Scan for the cell matching the given text and deliver its (x, y) coordinate at center. 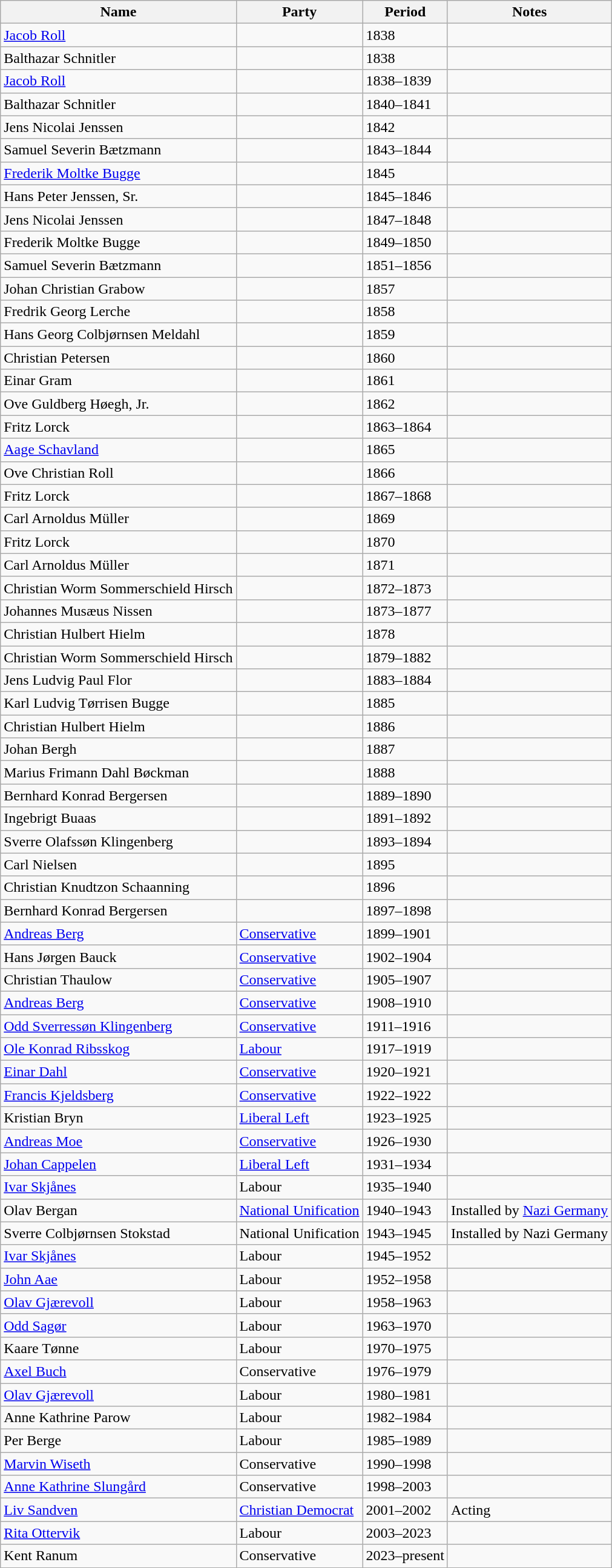
1896 (405, 888)
Jens Ludvig Paul Flor (119, 680)
Ove Guldberg Høegh, Jr. (119, 404)
1895 (405, 865)
Liv Sandven (119, 1510)
1952–1958 (405, 1279)
1862 (405, 404)
1865 (405, 450)
Party (299, 12)
Francis Kjeldsberg (119, 1095)
1858 (405, 312)
Johan Cappelen (119, 1164)
Aage Schavland (119, 450)
Ove Christian Roll (119, 473)
2001–2002 (405, 1510)
1849–1850 (405, 242)
1923–1925 (405, 1118)
1926–1930 (405, 1141)
Anne Kathrine Slungård (119, 1487)
1891–1892 (405, 819)
Marius Frimann Dahl Bøckman (119, 772)
1883–1884 (405, 680)
Odd Sagør (119, 1325)
Name (119, 12)
1908–1910 (405, 1003)
Christian Knudtzon Schaanning (119, 888)
Acting (529, 1510)
Christian Democrat (299, 1510)
1845 (405, 173)
1940–1943 (405, 1210)
1888 (405, 772)
1902–1904 (405, 957)
1851–1856 (405, 265)
1879–1882 (405, 657)
1976–1979 (405, 1371)
Fredrik Georg Lerche (119, 312)
1889–1890 (405, 796)
1873–1877 (405, 611)
1897–1898 (405, 911)
1886 (405, 726)
Anne Kathrine Parow (119, 1418)
1911–1916 (405, 1026)
1842 (405, 127)
1990–1998 (405, 1464)
1847–1848 (405, 219)
1982–1984 (405, 1418)
Kristian Bryn (119, 1118)
1905–1907 (405, 980)
1893–1894 (405, 842)
1899–1901 (405, 934)
1845–1846 (405, 196)
Olav Bergan (119, 1210)
Rita Ottervik (119, 1533)
Einar Dahl (119, 1072)
1985–1989 (405, 1441)
John Aae (119, 1279)
1867–1868 (405, 496)
Sverre Olafssøn Klingenberg (119, 842)
1945–1952 (405, 1256)
Karl Ludvig Tørrisen Bugge (119, 703)
1931–1934 (405, 1164)
1869 (405, 519)
1998–2003 (405, 1487)
1943–1945 (405, 1233)
Ole Konrad Ribsskog (119, 1049)
Axel Buch (119, 1371)
1859 (405, 335)
1958–1963 (405, 1302)
Andreas Moe (119, 1141)
1963–1970 (405, 1325)
1840–1841 (405, 104)
Marvin Wiseth (119, 1464)
Per Berge (119, 1441)
1885 (405, 703)
1878 (405, 634)
1871 (405, 565)
2003–2023 (405, 1533)
1980–1981 (405, 1394)
Ingebrigt Buaas (119, 819)
1857 (405, 289)
Johan Bergh (119, 749)
Carl Nielsen (119, 865)
Sverre Colbjørnsen Stokstad (119, 1233)
Christian Thaulow (119, 980)
Hans Peter Jenssen, Sr. (119, 196)
Einar Gram (119, 381)
1863–1864 (405, 427)
1922–1922 (405, 1095)
Christian Petersen (119, 358)
Kent Ranum (119, 1556)
Odd Sverressøn Klingenberg (119, 1026)
Hans Jørgen Bauck (119, 957)
1917–1919 (405, 1049)
1861 (405, 381)
Hans Georg Colbjørnsen Meldahl (119, 335)
1866 (405, 473)
Kaare Tønne (119, 1348)
2023–present (405, 1556)
1935–1940 (405, 1187)
Johannes Musæus Nissen (119, 611)
1887 (405, 749)
1838–1839 (405, 81)
1872–1873 (405, 588)
1843–1844 (405, 150)
1920–1921 (405, 1072)
Period (405, 12)
1870 (405, 542)
Johan Christian Grabow (119, 289)
1970–1975 (405, 1348)
1860 (405, 358)
Notes (529, 12)
